Provide the [X, Y] coordinate of the cell's center where the given text is located.  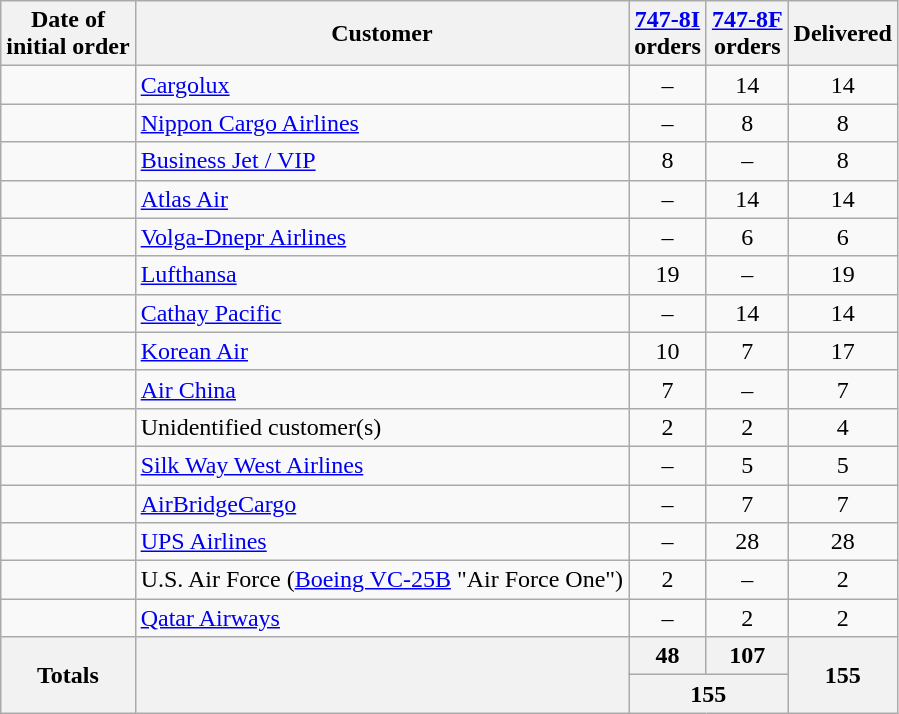
Volga-Dnepr Airlines [382, 237]
10 [668, 351]
Nippon Cargo Airlines [382, 123]
Air China [382, 389]
Cargolux [382, 85]
Korean Air [382, 351]
AirBridgeCargo [382, 503]
Qatar Airways [382, 618]
Totals [68, 675]
17 [842, 351]
UPS Airlines [382, 542]
747‑8F orders [747, 34]
48 [668, 656]
Business Jet / VIP [382, 161]
U.S. Air Force (Boeing VC-25B "Air Force One") [382, 580]
Customer [382, 34]
Delivered [842, 34]
Date of initial order [68, 34]
747‑8I orders [668, 34]
107 [747, 656]
Silk Way West Airlines [382, 465]
Lufthansa [382, 275]
Cathay Pacific [382, 313]
Unidentified customer(s) [382, 427]
Atlas Air [382, 199]
4 [842, 427]
